Identify which cell holds the provided text, then report its (X, Y) central coordinate. 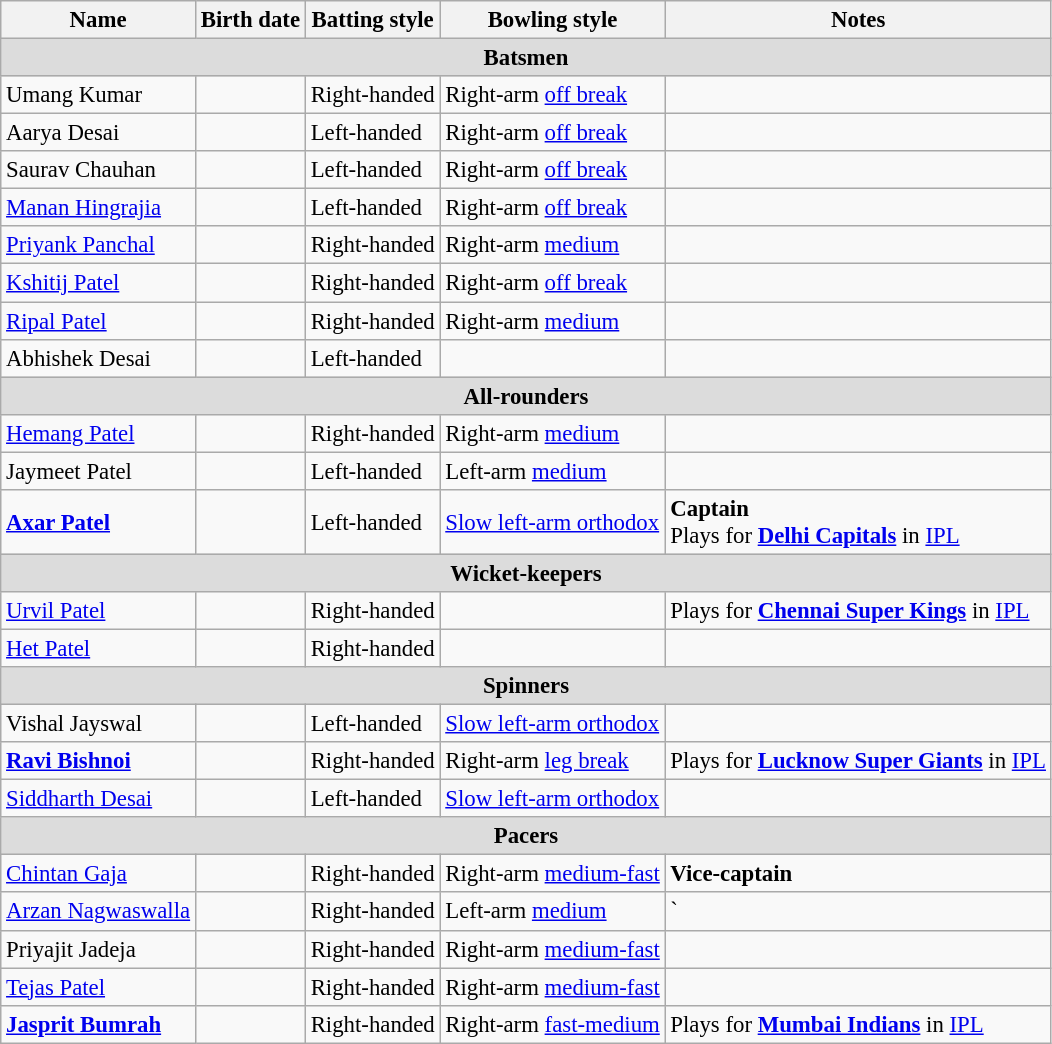
Vishal Jayswal (98, 724)
Notes (858, 20)
Axar Patel (98, 522)
Jaymeet Patel (98, 471)
Ripal Patel (98, 321)
Tejas Patel (98, 987)
Aarya Desai (98, 133)
Right-arm fast-medium (552, 1024)
Jasprit Bumrah (98, 1024)
Batsmen (526, 58)
Captain Plays for Delhi Capitals in IPL (858, 522)
Priyajit Jadeja (98, 949)
` (858, 912)
Name (98, 20)
All-rounders (526, 396)
Bowling style (552, 20)
Saurav Chauhan (98, 170)
Plays for Mumbai Indians in IPL (858, 1024)
Vice-captain (858, 874)
Siddharth Desai (98, 799)
Wicket-keepers (526, 573)
Pacers (526, 836)
Plays for Lucknow Super Giants in IPL (858, 761)
Hemang Patel (98, 433)
Abhishek Desai (98, 358)
Birth date (250, 20)
Chintan Gaja (98, 874)
Plays for Chennai Super Kings in IPL (858, 611)
Urvil Patel (98, 611)
Arzan Nagwaswalla (98, 912)
Het Patel (98, 648)
Ravi Bishnoi (98, 761)
Manan Hingrajia (98, 208)
Batting style (372, 20)
Spinners (526, 686)
Umang Kumar (98, 95)
Priyank Panchal (98, 245)
Kshitij Patel (98, 283)
Right-arm leg break (552, 761)
